Provide the [X, Y] coordinate of the cell's center where the given text is located.  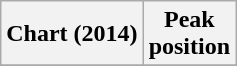
Peakposition [189, 34]
Chart (2014) [72, 34]
